Search for the cell housing the specified text and yield its [x, y] center coordinate. 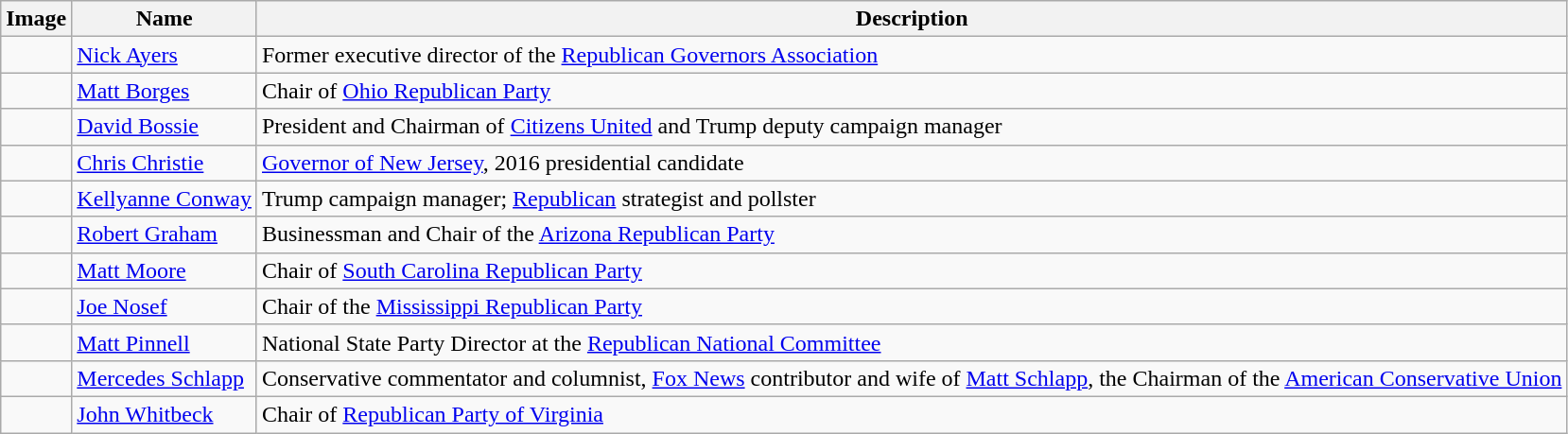
Mercedes Schlapp [165, 378]
Trump campaign manager; Republican strategist and pollster [912, 199]
Matt Borges [165, 91]
Chair of Republican Party of Virginia [912, 414]
Kellyanne Conway [165, 199]
Matt Pinnell [165, 342]
Chair of South Carolina Republican Party [912, 270]
Image [36, 19]
Matt Moore [165, 270]
National State Party Director at the Republican National Committee [912, 342]
Joe Nosef [165, 306]
David Bossie [165, 127]
Governor of New Jersey, 2016 presidential candidate [912, 163]
Chris Christie [165, 163]
Name [165, 19]
Chair of Ohio Republican Party [912, 91]
Conservative commentator and columnist, Fox News contributor and wife of Matt Schlapp, the Chairman of the American Conservative Union [912, 378]
President and Chairman of Citizens United and Trump deputy campaign manager [912, 127]
John Whitbeck [165, 414]
Robert Graham [165, 234]
Description [912, 19]
Former executive director of the Republican Governors Association [912, 55]
Chair of the Mississippi Republican Party [912, 306]
Businessman and Chair of the Arizona Republican Party [912, 234]
Nick Ayers [165, 55]
